Capture the cell that displays the provided text and extract its [x, y] central coordinate. 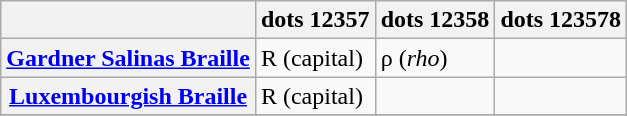
Luxembourgish Braille [128, 96]
dots 12357 [315, 20]
Gardner Salinas Braille [128, 58]
ρ (rho) [435, 58]
dots 12358 [435, 20]
dots 123578 [561, 20]
